Return (X, Y) of the center of cell containing provided text 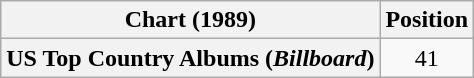
Position (427, 20)
Chart (1989) (190, 20)
US Top Country Albums (Billboard) (190, 58)
41 (427, 58)
